Capture the cell that displays the provided text and extract its [X, Y] central coordinate. 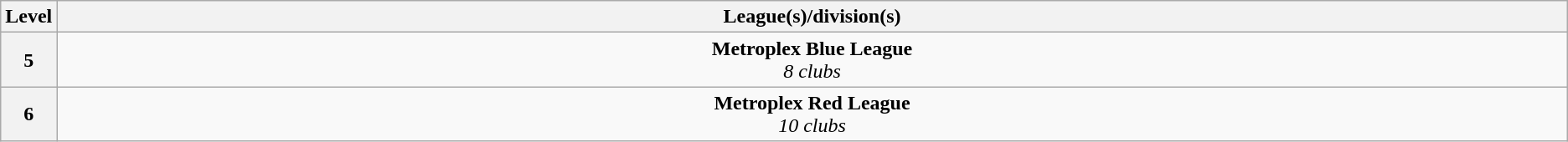
5 [28, 60]
Metroplex Blue League8 clubs [812, 60]
6 [28, 114]
League(s)/division(s) [812, 17]
Level [28, 17]
Metroplex Red League10 clubs [812, 114]
